Detect which cell encompasses the target text, then output its (X, Y) center coordinate. 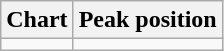
Peak position (148, 20)
Chart (37, 20)
